Pinpoint the cell where the given text exists, returning its (X, Y) midpoint coordinate. 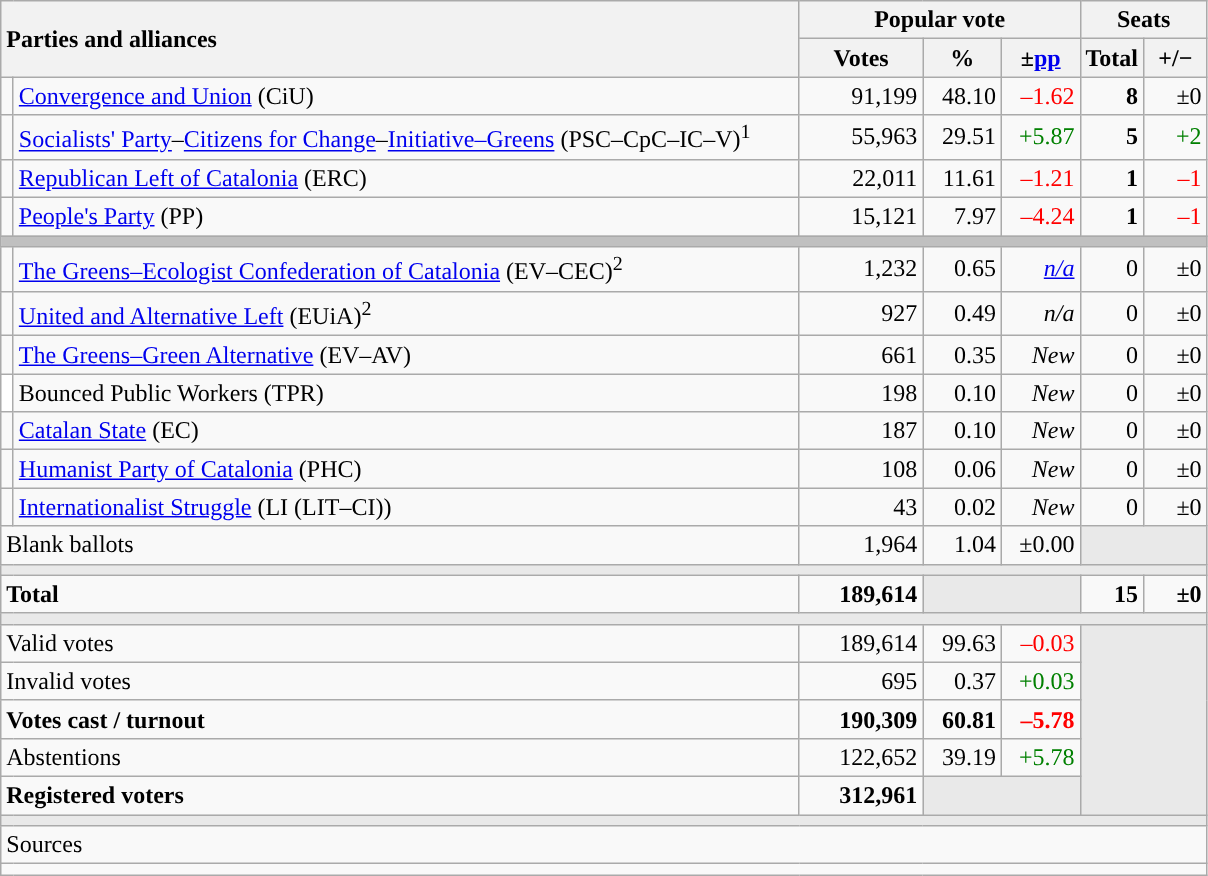
±0.00 (1040, 545)
7.97 (962, 217)
15 (1112, 594)
1,964 (861, 545)
–1.21 (1040, 178)
% (962, 58)
108 (861, 469)
Socialists' Party–Citizens for Change–Initiative–Greens (PSC–CpC–IC–V)1 (406, 138)
5 (1112, 138)
39.19 (962, 758)
22,011 (861, 178)
The Greens–Green Alternative (EV–AV) (406, 355)
0.37 (962, 681)
–1.62 (1040, 96)
Valid votes (400, 643)
0.02 (962, 507)
Invalid votes (400, 681)
55,963 (861, 138)
0.65 (962, 270)
99.63 (962, 643)
–5.78 (1040, 719)
312,961 (861, 796)
Votes cast / turnout (400, 719)
1,232 (861, 270)
–0.03 (1040, 643)
+2 (1176, 138)
Catalan State (EC) (406, 431)
695 (861, 681)
United and Alternative Left (EUiA)2 (406, 314)
Votes (861, 58)
Sources (604, 845)
Parties and alliances (400, 39)
Seats (1144, 20)
48.10 (962, 96)
15,121 (861, 217)
±pp (1040, 58)
0.49 (962, 314)
+0.03 (1040, 681)
Bounced Public Workers (TPR) (406, 393)
29.51 (962, 138)
661 (861, 355)
The Greens–Ecologist Confederation of Catalonia (EV–CEC)2 (406, 270)
0.35 (962, 355)
–4.24 (1040, 217)
Convergence and Union (CiU) (406, 96)
1.04 (962, 545)
People's Party (PP) (406, 217)
+5.78 (1040, 758)
Republican Left of Catalonia (ERC) (406, 178)
Abstentions (400, 758)
60.81 (962, 719)
43 (861, 507)
11.61 (962, 178)
Internationalist Struggle (LI (LIT–CI)) (406, 507)
Popular vote (940, 20)
0.06 (962, 469)
8 (1112, 96)
+5.87 (1040, 138)
Blank ballots (400, 545)
190,309 (861, 719)
+/− (1176, 58)
187 (861, 431)
Registered voters (400, 796)
198 (861, 393)
91,199 (861, 96)
122,652 (861, 758)
Humanist Party of Catalonia (PHC) (406, 469)
927 (861, 314)
